Extract the [x, y] coordinate from the center of the cell holding the provided text.  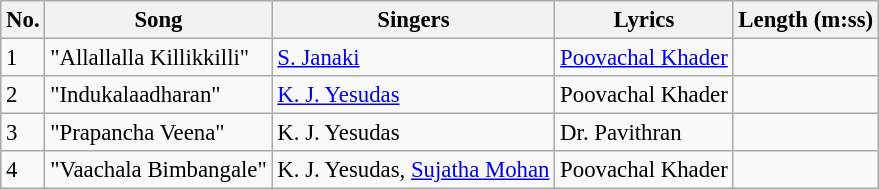
4 [23, 170]
1 [23, 58]
Song [158, 20]
S. Janaki [414, 58]
"Allallalla Killikkilli" [158, 58]
K. J. Yesudas, Sujatha Mohan [414, 170]
Lyrics [644, 20]
Dr. Pavithran [644, 133]
"Prapancha Veena" [158, 133]
No. [23, 20]
"Vaachala Bimbangale" [158, 170]
"Indukalaadharan" [158, 95]
Singers [414, 20]
Length (m:ss) [806, 20]
3 [23, 133]
2 [23, 95]
